Find where the given text appears and provide that cell's center as [X, Y] coordinate. 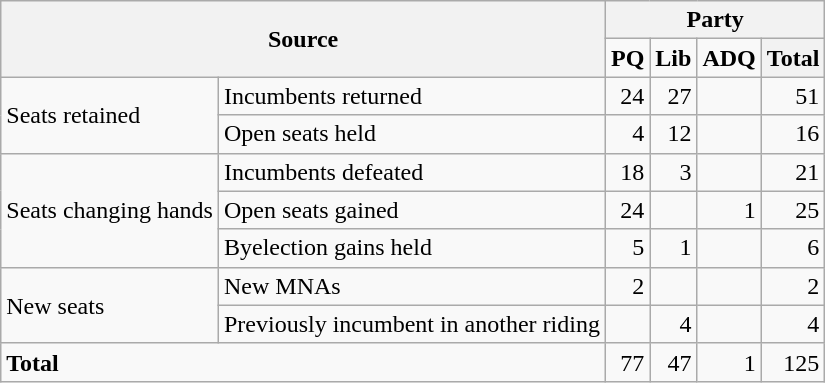
47 [674, 362]
Source [304, 39]
Seats changing hands [110, 210]
25 [793, 210]
Byelection gains held [412, 248]
Lib [674, 58]
5 [627, 248]
ADQ [729, 58]
51 [793, 96]
Party [714, 20]
6 [793, 248]
18 [627, 172]
27 [674, 96]
Incumbents returned [412, 96]
125 [793, 362]
16 [793, 134]
Incumbents defeated [412, 172]
Previously incumbent in another riding [412, 324]
New seats [110, 305]
New MNAs [412, 286]
77 [627, 362]
12 [674, 134]
Seats retained [110, 115]
3 [674, 172]
Open seats gained [412, 210]
Open seats held [412, 134]
PQ [627, 58]
21 [793, 172]
